Search for the cell housing the specified text and yield its [x, y] center coordinate. 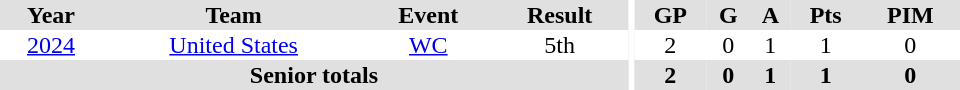
A [770, 15]
Pts [826, 15]
Result [560, 15]
5th [560, 45]
Year [51, 15]
United States [234, 45]
WC [428, 45]
G [728, 15]
2024 [51, 45]
Event [428, 15]
PIM [910, 15]
Team [234, 15]
Senior totals [314, 75]
GP [670, 15]
